Capture the cell that displays the provided text and extract its [x, y] central coordinate. 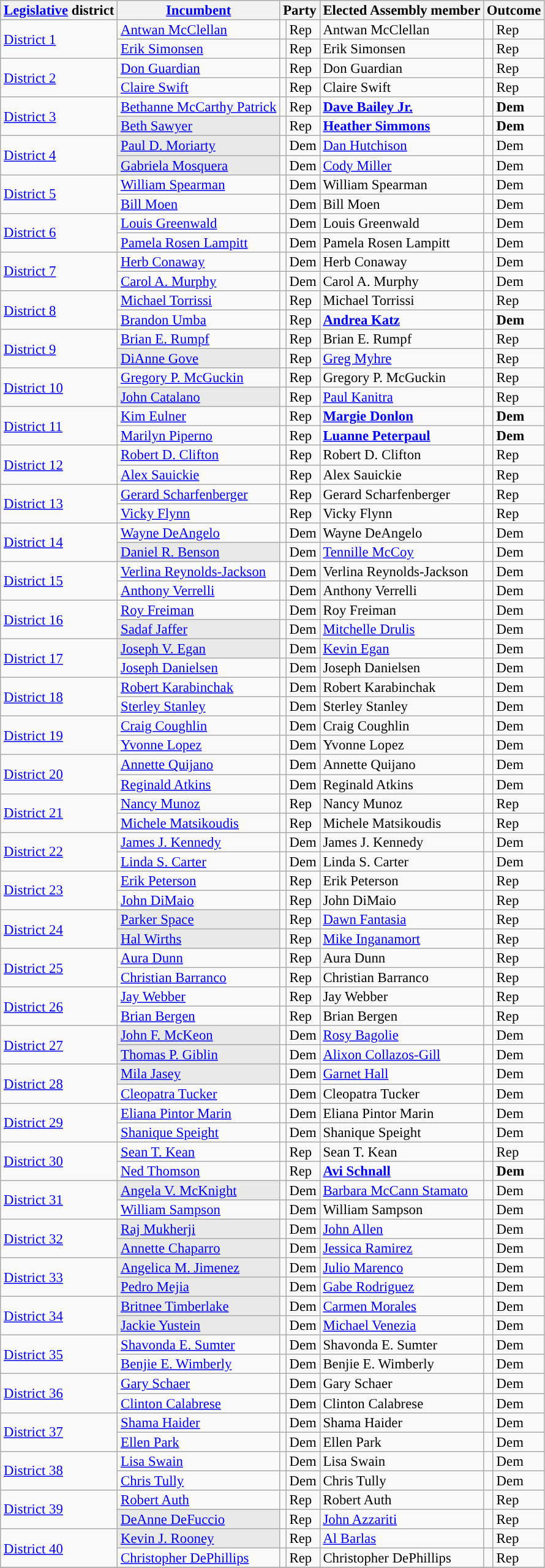
District 27 [59, 1045]
District 38 [59, 1471]
District 5 [59, 193]
Angela V. McKnight [198, 1190]
Avi Schnall [402, 1171]
Mila Jasey [198, 1075]
District 21 [59, 813]
District 12 [59, 465]
Hal Wirths [198, 939]
District 20 [59, 774]
District 8 [59, 310]
Legislative district [59, 10]
Kevin Egan [402, 649]
Mike Inganamort [402, 939]
District 7 [59, 272]
District 30 [59, 1161]
Joseph V. Egan [198, 649]
Paul D. Moriarty [198, 146]
Alixon Collazos-Gill [402, 1055]
District 22 [59, 851]
Bethanne McCarthy Patrick [198, 107]
District 35 [59, 1354]
District 16 [59, 620]
District 32 [59, 1238]
District 3 [59, 116]
Party [300, 10]
District 4 [59, 156]
Ned Thomson [198, 1171]
John Azzariti [402, 1519]
Jessica Ramirez [402, 1248]
Gabe Rodriguez [402, 1287]
Dan Hutchison [402, 146]
Sadaf Jaffer [198, 629]
Margie Donlon [402, 416]
District 23 [59, 890]
District 18 [59, 697]
District 40 [59, 1548]
Kevin J. Rooney [198, 1539]
District 36 [59, 1394]
Luanne Peterpaul [402, 436]
District 26 [59, 1007]
John F. McKeon [198, 1035]
District 19 [59, 736]
District 15 [59, 580]
Andrea Katz [402, 320]
District 9 [59, 349]
Al Barlas [402, 1539]
DiAnne Gove [198, 359]
District 10 [59, 387]
Dave Bailey Jr. [402, 107]
Elected Assembly member [402, 10]
Raj Mukherji [198, 1229]
Garnet Hall [402, 1075]
Britnee Timberlake [198, 1307]
Rosy Bagolie [402, 1035]
District 34 [59, 1316]
Julio Marenco [402, 1268]
Beth Sawyer [198, 126]
Incumbent [198, 10]
Daniel R. Benson [198, 552]
John Allen [402, 1229]
District 6 [59, 233]
Angelica M. Jimenez [198, 1268]
Tennille McCoy [402, 552]
Jackie Yustein [198, 1326]
District 28 [59, 1084]
DeAnne DeFuccio [198, 1519]
Parker Space [198, 920]
Heather Simmons [402, 126]
District 13 [59, 503]
Annette Chaparro [198, 1248]
District 1 [59, 39]
Carmen Morales [402, 1307]
Michael Venezia [402, 1326]
District 25 [59, 967]
District 29 [59, 1123]
Pedro Mejia [198, 1287]
District 37 [59, 1431]
Thomas P. Giblin [198, 1055]
Paul Kanitra [402, 397]
Mitchelle Drulis [402, 629]
Gabriela Mosquera [198, 165]
Marilyn Piperno [198, 436]
District 24 [59, 929]
John Catalano [198, 397]
District 17 [59, 659]
Brandon Umba [198, 320]
Outcome [514, 10]
Greg Myhre [402, 359]
District 33 [59, 1277]
Kim Eulner [198, 416]
District 31 [59, 1200]
District 2 [59, 78]
Barbara McCann Stamato [402, 1190]
District 39 [59, 1510]
Cody Miller [402, 165]
District 14 [59, 542]
Dawn Fantasia [402, 920]
District 11 [59, 426]
